Identify which cell holds the provided text, then report its (x, y) central coordinate. 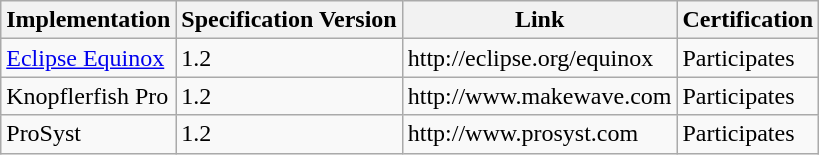
Specification Version (289, 20)
Implementation (88, 20)
http://www.prosyst.com (540, 134)
Link (540, 20)
ProSyst (88, 134)
Eclipse Equinox (88, 58)
http://eclipse.org/equinox (540, 58)
http://www.makewave.com (540, 96)
Certification (748, 20)
Knopflerfish Pro (88, 96)
